Output the (x, y) coordinate of the center of the cell containing the given text.  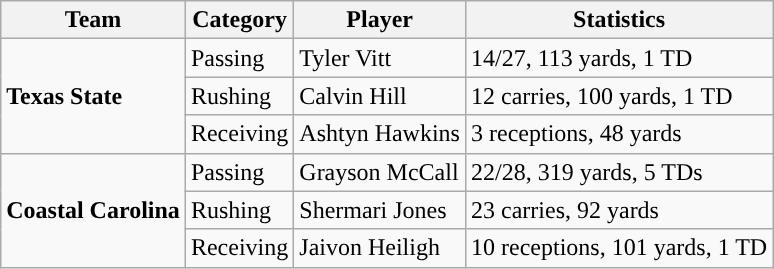
10 receptions, 101 yards, 1 TD (618, 248)
Shermari Jones (380, 210)
12 carries, 100 yards, 1 TD (618, 96)
Texas State (94, 96)
Calvin Hill (380, 96)
Team (94, 20)
Ashtyn Hawkins (380, 134)
14/27, 113 yards, 1 TD (618, 58)
Jaivon Heiligh (380, 248)
Category (239, 20)
Statistics (618, 20)
23 carries, 92 yards (618, 210)
Player (380, 20)
Tyler Vitt (380, 58)
22/28, 319 yards, 5 TDs (618, 172)
3 receptions, 48 yards (618, 134)
Grayson McCall (380, 172)
Coastal Carolina (94, 210)
